Pinpoint the cell where the given text exists, returning its (x, y) midpoint coordinate. 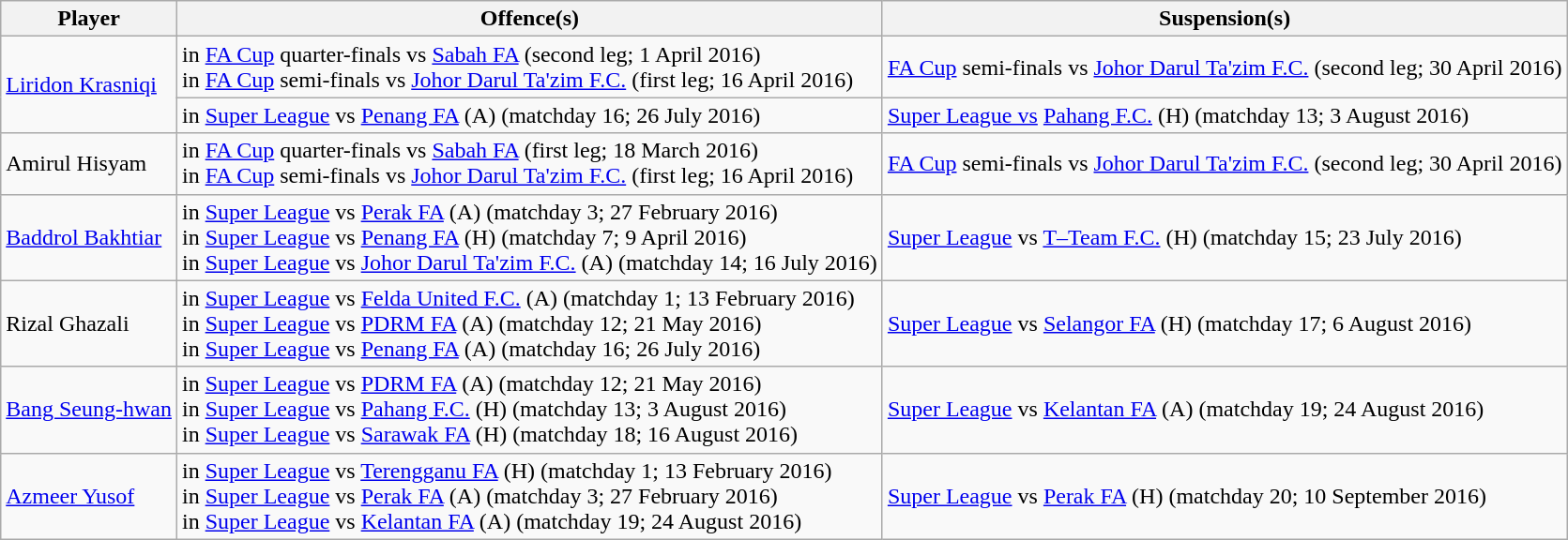
Azmeer Yusof (89, 496)
Liridon Krasniqi (89, 84)
Bang Seung-hwan (89, 410)
Player (89, 19)
in FA Cup quarter-finals vs Sabah FA (first leg; 18 March 2016) in FA Cup semi-finals vs Johor Darul Ta'zim F.C. (first leg; 16 April 2016) (529, 163)
Offence(s) (529, 19)
in Super League vs Penang FA (A) (matchday 16; 26 July 2016) (529, 115)
Super League vs Kelantan FA (A) (matchday 19; 24 August 2016) (1225, 410)
Super League vs Perak FA (H) (matchday 20; 10 September 2016) (1225, 496)
Amirul Hisyam (89, 163)
Suspension(s) (1225, 19)
Super League vs Pahang F.C. (H) (matchday 13; 3 August 2016) (1225, 115)
Baddrol Bakhtiar (89, 237)
Super League vs Selangor FA (H) (matchday 17; 6 August 2016) (1225, 323)
Super League vs T–Team F.C. (H) (matchday 15; 23 July 2016) (1225, 237)
in FA Cup quarter-finals vs Sabah FA (second leg; 1 April 2016) in FA Cup semi-finals vs Johor Darul Ta'zim F.C. (first leg; 16 April 2016) (529, 67)
Rizal Ghazali (89, 323)
